Determine the (x, y) coordinate at the center of the cell enclosing the given text.  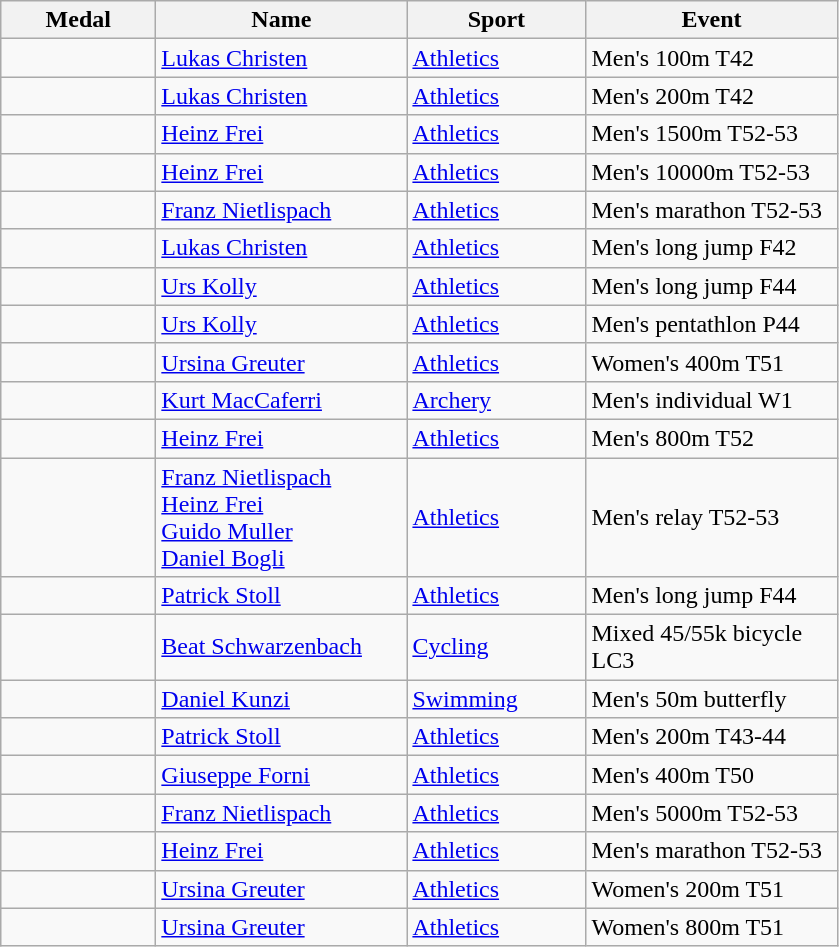
Women's 800m T51 (712, 927)
Men's 800m T52 (712, 438)
Sport (496, 20)
Men's relay T52-53 (712, 518)
Women's 200m T51 (712, 889)
Mixed 45/55k bicycle LC3 (712, 648)
Swimming (496, 699)
Men's 10000m T52-53 (712, 172)
Men's individual W1 (712, 400)
Franz Nietlispach Heinz Frei Guido Muller Daniel Bogli (282, 518)
Men's 5000m T52-53 (712, 813)
Cycling (496, 648)
Men's 1500m T52-53 (712, 134)
Giuseppe Forni (282, 775)
Men's 50m butterfly (712, 699)
Event (712, 20)
Men's 100m T42 (712, 58)
Medal (78, 20)
Daniel Kunzi (282, 699)
Kurt MacCaferri (282, 400)
Men's 200m T43-44 (712, 737)
Name (282, 20)
Archery (496, 400)
Men's 200m T42 (712, 96)
Men's pentathlon P44 (712, 324)
Men's long jump F42 (712, 248)
Beat Schwarzenbach (282, 648)
Men's 400m T50 (712, 775)
Women's 400m T51 (712, 362)
